Provide the (x, y) coordinate of the cell's center where the given text is located.  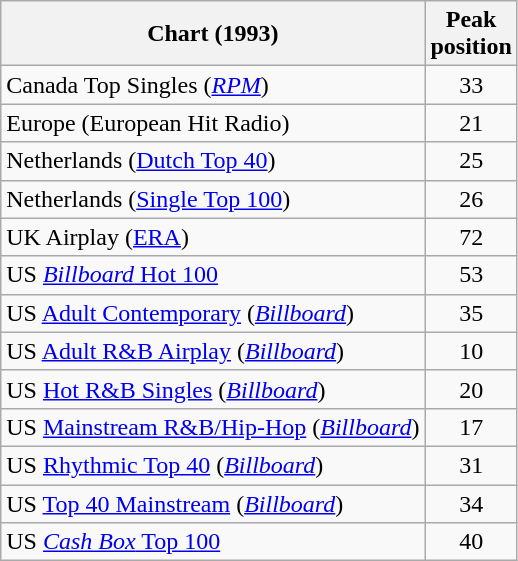
Europe (European Hit Radio) (213, 123)
33 (471, 85)
21 (471, 123)
35 (471, 313)
US Hot R&B Singles (Billboard) (213, 389)
40 (471, 542)
US Adult Contemporary (Billboard) (213, 313)
72 (471, 237)
34 (471, 503)
10 (471, 351)
31 (471, 465)
Chart (1993) (213, 34)
17 (471, 427)
26 (471, 199)
Canada Top Singles (RPM) (213, 85)
Peakposition (471, 34)
Netherlands (Dutch Top 40) (213, 161)
US Mainstream R&B/Hip-Hop (Billboard) (213, 427)
53 (471, 275)
US Top 40 Mainstream (Billboard) (213, 503)
20 (471, 389)
US Cash Box Top 100 (213, 542)
US Billboard Hot 100 (213, 275)
US Rhythmic Top 40 (Billboard) (213, 465)
UK Airplay (ERA) (213, 237)
Netherlands (Single Top 100) (213, 199)
25 (471, 161)
US Adult R&B Airplay (Billboard) (213, 351)
